Pinpoint the cell where the given text exists, returning its [X, Y] midpoint coordinate. 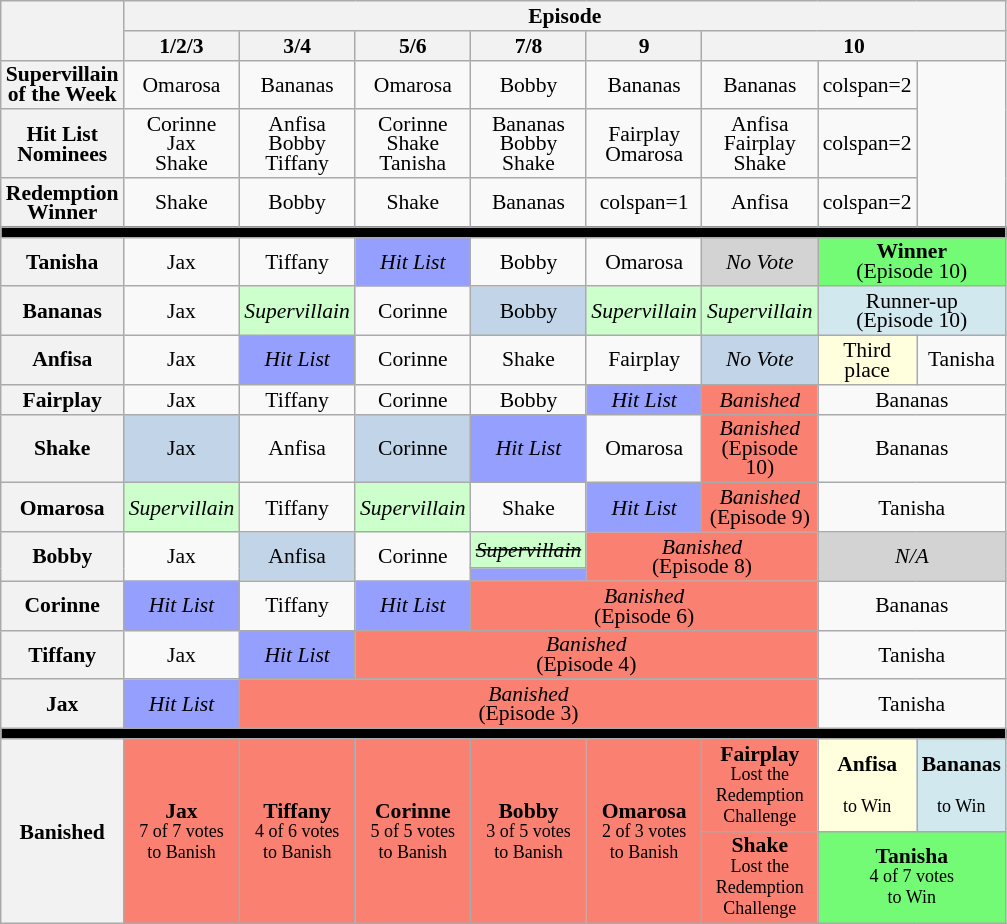
1/2/3 [182, 46]
Omarosa2 of 3 votesto Banish [644, 832]
Banished(Episode 4) [586, 654]
Tanisha4 of 7 votesto Win [912, 878]
Tiffany4 of 6 votesto Banish [297, 832]
CorinneJaxShake [182, 144]
Anfisato Win [868, 786]
FairplayOmarosa [644, 144]
Banished(Episode 10) [760, 448]
Banished(Episode 6) [644, 606]
Episode [565, 16]
9 [644, 46]
Corinne5 of 5 votesto Banish [413, 832]
Bananasto Win [962, 786]
CorinneShakeTanisha [413, 144]
Winner(Episode 10) [912, 262]
FairplayLost theRedemption Challenge [760, 786]
AnfisaFairplayShake [760, 144]
Runner-up(Episode 10) [912, 312]
Third place [868, 360]
Banished(Episode 9) [760, 508]
Jax 7 of 7 votesto Banish [182, 832]
Banished(Episode 8) [702, 556]
N/A [912, 556]
7/8 [529, 46]
colspan=1 [644, 202]
BananasBobbyShake [529, 144]
RedemptionWinner [62, 202]
Bobby3 of 5 votesto Banish [529, 832]
Supervillainof the Week [62, 84]
5/6 [413, 46]
Banished(Episode 3) [528, 704]
ShakeLost theRedemption Challenge [760, 878]
AnfisaBobbyTiffany [297, 144]
Hit ListNominees [62, 144]
10 [854, 46]
3/4 [297, 46]
